Pinpoint the cell where the given text exists, returning its (X, Y) midpoint coordinate. 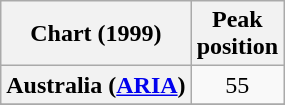
Australia (ARIA) (96, 85)
Chart (1999) (96, 34)
Peak position (237, 34)
55 (237, 85)
